Pinpoint the cell where the given text exists, returning its [X, Y] midpoint coordinate. 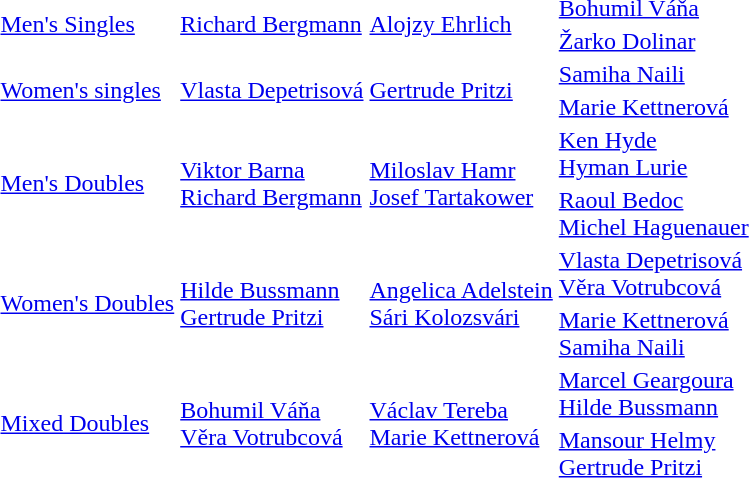
Gertrude Pritzi [461, 90]
Miloslav Hamr Josef Tartakower [461, 184]
Angelica Adelstein Sári Kolozsvári [461, 304]
Vlasta Depetrisová [272, 90]
Hilde Bussmann Gertrude Pritzi [272, 304]
Viktor Barna Richard Bergmann [272, 184]
